Identify which cell holds the provided text, then report its [X, Y] central coordinate. 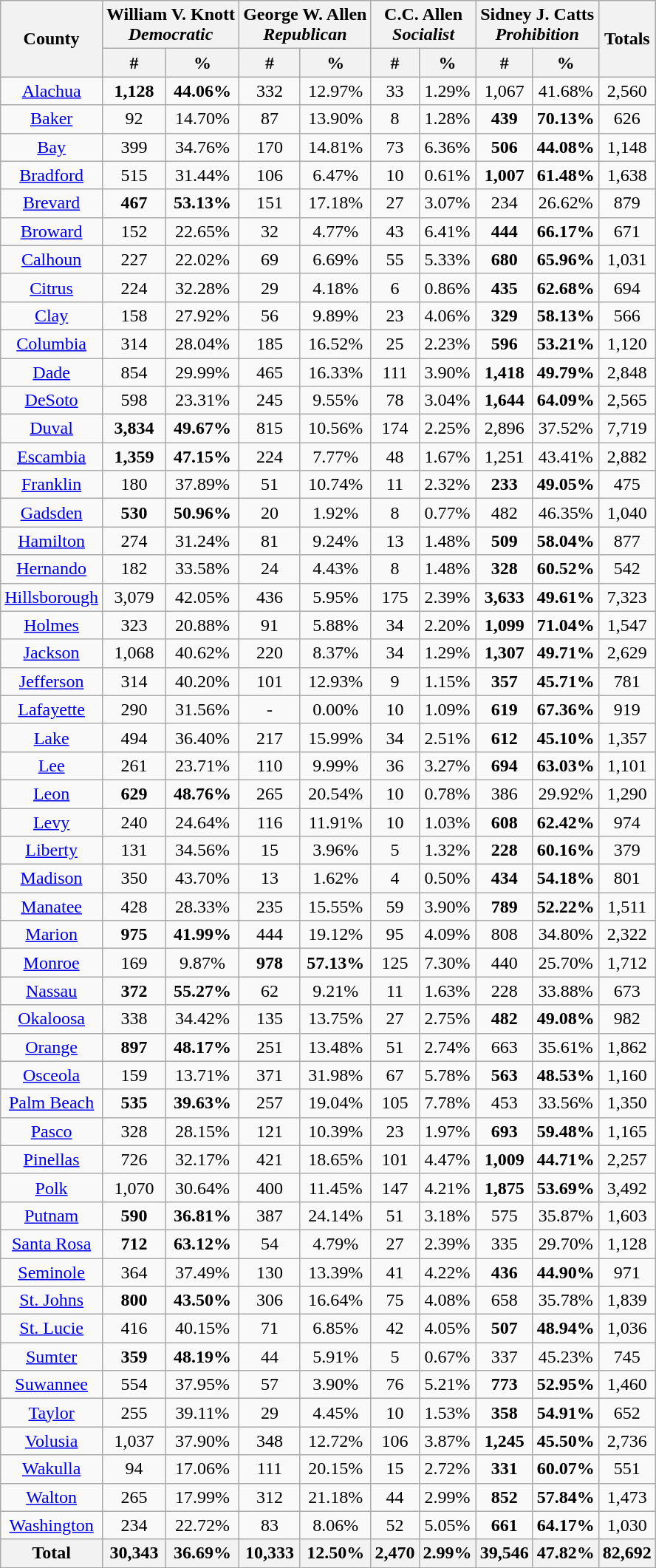
63.03% [566, 766]
William V. Knott Democratic [170, 25]
Citrus [52, 287]
151 [270, 203]
897 [134, 1047]
1,418 [504, 372]
Escambia [52, 457]
435 [504, 287]
7.77% [335, 457]
32.17% [202, 1159]
58.04% [566, 541]
1.97% [448, 1131]
290 [134, 709]
575 [504, 1216]
235 [270, 907]
2,629 [626, 653]
94 [134, 1469]
9 [394, 681]
0.61% [448, 175]
Polk [52, 1187]
16.33% [335, 372]
12.72% [335, 1441]
Hernando [52, 569]
Total [52, 1553]
Nassau [52, 991]
57.84% [566, 1497]
808 [504, 935]
1,030 [626, 1525]
63.12% [202, 1244]
658 [504, 1301]
62 [270, 991]
48.19% [202, 1357]
130 [270, 1272]
48.53% [566, 1075]
673 [626, 991]
233 [504, 485]
31.56% [202, 709]
33.58% [202, 569]
71.04% [566, 625]
31.44% [202, 175]
82,692 [626, 1553]
50.96% [202, 513]
348 [270, 1441]
1,148 [626, 147]
54.91% [566, 1413]
12.93% [335, 681]
- [270, 709]
257 [270, 1103]
372 [134, 991]
45.50% [566, 1441]
21.18% [335, 1497]
39.11% [202, 1413]
81 [270, 541]
135 [270, 1019]
3.96% [335, 851]
44.06% [202, 91]
1,644 [504, 400]
27.92% [202, 316]
1,070 [134, 1187]
Baker [52, 119]
331 [504, 1469]
44.90% [566, 1272]
52.95% [566, 1385]
159 [134, 1075]
0.00% [335, 709]
Columbia [52, 344]
13.48% [335, 1047]
801 [626, 879]
37.89% [202, 485]
169 [134, 963]
43.50% [202, 1301]
494 [134, 737]
1,290 [626, 794]
416 [134, 1329]
36.81% [202, 1216]
6.69% [335, 259]
87 [270, 119]
Pasco [52, 1131]
475 [626, 485]
Pinellas [52, 1159]
5.88% [335, 625]
854 [134, 372]
680 [504, 259]
33.88% [566, 991]
1,460 [626, 1385]
53.69% [566, 1187]
66.17% [566, 231]
9.24% [335, 541]
332 [270, 91]
566 [626, 316]
245 [270, 400]
Broward [52, 231]
919 [626, 709]
619 [504, 709]
Monroe [52, 963]
2,896 [504, 429]
41.68% [566, 91]
13.39% [335, 1272]
Dade [52, 372]
9.55% [335, 400]
1,547 [626, 625]
626 [626, 119]
41.99% [202, 935]
9.89% [335, 316]
357 [504, 681]
7,719 [626, 429]
1,040 [626, 513]
28.15% [202, 1131]
4.47% [448, 1159]
Marion [52, 935]
185 [270, 344]
312 [270, 1497]
4.43% [335, 569]
180 [134, 485]
15.99% [335, 737]
Suwannee [52, 1385]
7,323 [626, 597]
2,565 [626, 400]
131 [134, 851]
92 [134, 119]
Manatee [52, 907]
0.86% [448, 287]
Palm Beach [52, 1103]
Hamilton [52, 541]
1,031 [626, 259]
67 [394, 1075]
2.74% [448, 1047]
76 [394, 1385]
19.04% [335, 1103]
1,862 [626, 1047]
1.03% [448, 822]
22.65% [202, 231]
2,736 [626, 1441]
36.40% [202, 737]
45.71% [566, 681]
274 [134, 541]
12.50% [335, 1553]
11.45% [335, 1187]
712 [134, 1244]
43.70% [202, 879]
3,633 [504, 597]
Alachua [52, 91]
75 [394, 1301]
15.55% [335, 907]
30,343 [134, 1553]
590 [134, 1216]
7.78% [448, 1103]
671 [626, 231]
3,492 [626, 1187]
2,322 [626, 935]
22.02% [202, 259]
26.62% [566, 203]
0.67% [448, 1357]
978 [270, 963]
13.75% [335, 1019]
34.76% [202, 147]
24.64% [202, 822]
37.49% [202, 1272]
Putnam [52, 1216]
57.13% [335, 963]
598 [134, 400]
Lake [52, 737]
554 [134, 1385]
16.52% [335, 344]
17.99% [202, 1497]
399 [134, 147]
Totals [626, 38]
1,007 [504, 175]
37.95% [202, 1385]
2,560 [626, 91]
42.05% [202, 597]
56 [270, 316]
116 [270, 822]
350 [134, 879]
43.41% [566, 457]
Washington [52, 1525]
23.31% [202, 400]
Walton [52, 1497]
4.77% [335, 231]
879 [626, 203]
37.90% [202, 1441]
323 [134, 625]
0.78% [448, 794]
5.33% [448, 259]
35.87% [566, 1216]
434 [504, 879]
337 [504, 1357]
14.70% [202, 119]
58.13% [566, 316]
4.45% [335, 1413]
57 [270, 1385]
Clay [52, 316]
28.33% [202, 907]
661 [504, 1525]
34.80% [566, 935]
2,848 [626, 372]
2,470 [394, 1553]
55.27% [202, 991]
54.18% [566, 879]
24.14% [335, 1216]
45.23% [566, 1357]
22.72% [202, 1525]
Levy [52, 822]
1.09% [448, 709]
663 [504, 1047]
47.82% [566, 1553]
400 [270, 1187]
3.07% [448, 203]
158 [134, 316]
37.52% [566, 429]
1,067 [504, 91]
465 [270, 372]
47.15% [202, 457]
17.06% [202, 1469]
Taylor [52, 1413]
1,603 [626, 1216]
53.13% [202, 203]
24 [270, 569]
2.25% [448, 429]
St. Johns [52, 1301]
629 [134, 794]
Okaloosa [52, 1019]
49.67% [202, 429]
55 [394, 259]
1,160 [626, 1075]
2,882 [626, 457]
8.37% [335, 653]
33 [394, 91]
4.79% [335, 1244]
1,036 [626, 1329]
60.16% [566, 851]
4 [394, 879]
7.30% [448, 963]
9.87% [202, 963]
Hillsborough [52, 597]
2.20% [448, 625]
306 [270, 1301]
44.08% [566, 147]
19.12% [335, 935]
C.C. Allen Socialist [423, 25]
49.08% [566, 1019]
62.42% [566, 822]
48.17% [202, 1047]
39,546 [504, 1553]
Brevard [52, 203]
255 [134, 1413]
65.96% [566, 259]
5.95% [335, 597]
Bay [52, 147]
1.62% [335, 879]
4.09% [448, 935]
Calhoun [52, 259]
53.21% [566, 344]
43 [394, 231]
3.27% [448, 766]
11.91% [335, 822]
1,511 [626, 907]
1,037 [134, 1441]
Lee [52, 766]
551 [626, 1469]
Leon [52, 794]
1,165 [626, 1131]
2.32% [448, 485]
170 [270, 147]
29.99% [202, 372]
1,068 [134, 653]
3,834 [134, 429]
652 [626, 1413]
20.54% [335, 794]
125 [394, 963]
338 [134, 1019]
13.90% [335, 119]
34.56% [202, 851]
17.18% [335, 203]
1.63% [448, 991]
Jackson [52, 653]
1,245 [504, 1441]
3.04% [448, 400]
91 [270, 625]
515 [134, 175]
48 [394, 457]
39.63% [202, 1103]
Seminole [52, 1272]
1,359 [134, 457]
34.42% [202, 1019]
59.48% [566, 1131]
530 [134, 513]
4.08% [448, 1301]
29.70% [566, 1244]
52.22% [566, 907]
61.48% [566, 175]
1.53% [448, 1413]
6.47% [335, 175]
0.77% [448, 513]
Duval [52, 429]
5.78% [448, 1075]
64.17% [566, 1525]
467 [134, 203]
29.92% [566, 794]
364 [134, 1272]
Volusia [52, 1441]
4.22% [448, 1272]
800 [134, 1301]
335 [504, 1244]
0.50% [448, 879]
974 [626, 822]
174 [394, 429]
182 [134, 569]
3,079 [134, 597]
6 [394, 287]
3.87% [448, 1441]
40.62% [202, 653]
982 [626, 1019]
31.98% [335, 1075]
14.81% [335, 147]
789 [504, 907]
745 [626, 1357]
1,839 [626, 1301]
453 [504, 1103]
2.72% [448, 1469]
726 [134, 1159]
9.99% [335, 766]
110 [270, 766]
5.91% [335, 1357]
28.04% [202, 344]
4.06% [448, 316]
Jefferson [52, 681]
2.51% [448, 737]
1,712 [626, 963]
815 [270, 429]
105 [394, 1103]
36 [394, 766]
Osceola [52, 1075]
261 [134, 766]
St. Lucie [52, 1329]
70.13% [566, 119]
Liberty [52, 851]
49.61% [566, 597]
County [52, 38]
36.69% [202, 1553]
439 [504, 119]
6.85% [335, 1329]
46.35% [566, 513]
16.64% [335, 1301]
217 [270, 737]
1,638 [626, 175]
32 [270, 231]
Holmes [52, 625]
175 [394, 597]
147 [394, 1187]
1.28% [448, 119]
152 [134, 231]
781 [626, 681]
975 [134, 935]
DeSoto [52, 400]
41 [394, 1272]
5.21% [448, 1385]
3.18% [448, 1216]
60.52% [566, 569]
33.56% [566, 1103]
535 [134, 1103]
25 [394, 344]
83 [270, 1525]
421 [270, 1159]
596 [504, 344]
1,101 [626, 766]
612 [504, 737]
Santa Rosa [52, 1244]
1,251 [504, 457]
69 [270, 259]
4.21% [448, 1187]
64.09% [566, 400]
1.15% [448, 681]
1,120 [626, 344]
359 [134, 1357]
52 [394, 1525]
Madison [52, 879]
31.24% [202, 541]
Gadsden [52, 513]
18.65% [335, 1159]
371 [270, 1075]
62.68% [566, 287]
1,099 [504, 625]
2.23% [448, 344]
Wakulla [52, 1469]
1,350 [626, 1103]
5.05% [448, 1525]
329 [504, 316]
Sumter [52, 1357]
Orange [52, 1047]
240 [134, 822]
1.32% [448, 851]
608 [504, 822]
78 [394, 400]
45.10% [566, 737]
542 [626, 569]
8.06% [335, 1525]
506 [504, 147]
49.79% [566, 372]
42 [394, 1329]
6.36% [448, 147]
Sidney J. Catts Prohibition [537, 25]
40.20% [202, 681]
48.94% [566, 1329]
121 [270, 1131]
220 [270, 653]
49.71% [566, 653]
60.07% [566, 1469]
73 [394, 147]
10.56% [335, 429]
32.28% [202, 287]
44.71% [566, 1159]
509 [504, 541]
67.36% [566, 709]
6.41% [448, 231]
1,009 [504, 1159]
693 [504, 1131]
20.88% [202, 625]
48.76% [202, 794]
95 [394, 935]
1.67% [448, 457]
49.05% [566, 485]
563 [504, 1075]
12.97% [335, 91]
Lafayette [52, 709]
379 [626, 851]
59 [394, 907]
35.78% [566, 1301]
71 [270, 1329]
387 [270, 1216]
4.18% [335, 287]
10.39% [335, 1131]
10.74% [335, 485]
971 [626, 1272]
54 [270, 1244]
251 [270, 1047]
1.92% [335, 513]
440 [504, 963]
227 [134, 259]
852 [504, 1497]
773 [504, 1385]
35.61% [566, 1047]
1,473 [626, 1497]
20 [270, 513]
25.70% [566, 963]
Franklin [52, 485]
20.15% [335, 1469]
2,257 [626, 1159]
13.71% [202, 1075]
George W. Allen Republican [305, 25]
10,333 [270, 1553]
1,307 [504, 653]
358 [504, 1413]
877 [626, 541]
9.21% [335, 991]
30.64% [202, 1187]
4.05% [448, 1329]
Bradford [52, 175]
1,875 [504, 1187]
507 [504, 1329]
1,357 [626, 737]
386 [504, 794]
40.15% [202, 1329]
428 [134, 907]
23.71% [202, 766]
2.75% [448, 1019]
